Return [X, Y] of the center of cell containing provided text 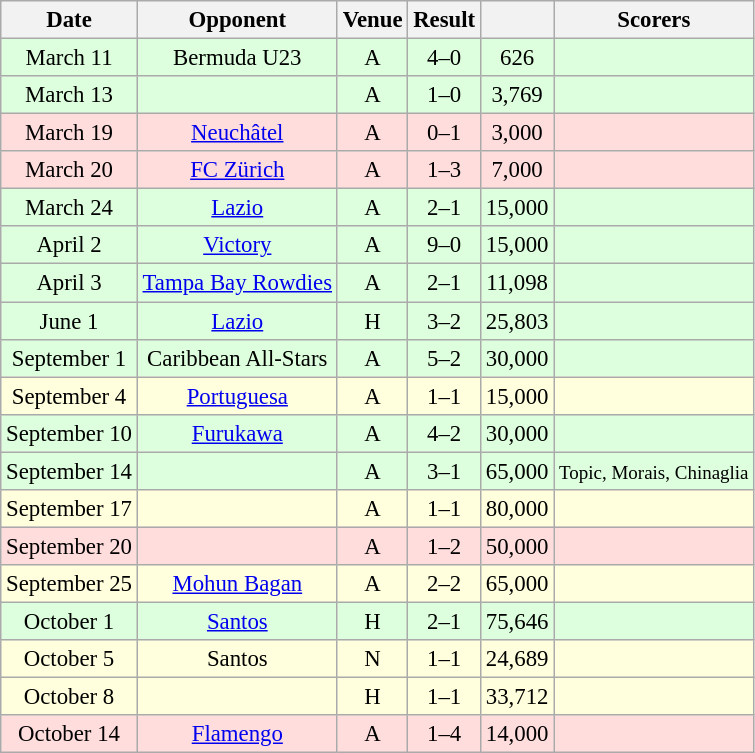
Result [444, 20]
2–2 [444, 584]
5–2 [444, 358]
April 2 [69, 245]
11,098 [516, 283]
Mohun Bagan [237, 584]
25,803 [516, 321]
Caribbean All-Stars [237, 358]
24,689 [516, 659]
3,769 [516, 95]
Tampa Bay Rowdies [237, 283]
Date [69, 20]
Venue [372, 20]
3–2 [444, 321]
September 1 [69, 358]
4–2 [444, 433]
7,000 [516, 170]
0–1 [444, 133]
March 11 [69, 58]
FC Zürich [237, 170]
September 20 [69, 546]
October 1 [69, 621]
626 [516, 58]
September 17 [69, 509]
Victory [237, 245]
June 1 [69, 321]
N [372, 659]
Bermuda U23 [237, 58]
October 5 [69, 659]
1–0 [444, 95]
3–1 [444, 471]
March 20 [69, 170]
Neuchâtel [237, 133]
Scorers [654, 20]
Flamengo [237, 734]
Furukawa [237, 433]
33,712 [516, 697]
September 4 [69, 396]
March 13 [69, 95]
March 24 [69, 208]
March 19 [69, 133]
September 25 [69, 584]
14,000 [516, 734]
April 3 [69, 283]
1–4 [444, 734]
50,000 [516, 546]
1–2 [444, 546]
September 10 [69, 433]
Portuguesa [237, 396]
80,000 [516, 509]
1–3 [444, 170]
75,646 [516, 621]
Topic, Morais, Chinaglia [654, 471]
October 14 [69, 734]
September 14 [69, 471]
October 8 [69, 697]
9–0 [444, 245]
4–0 [444, 58]
3,000 [516, 133]
Opponent [237, 20]
